For the text-containing cell, return its midpoint in (X, Y) coordinate format. 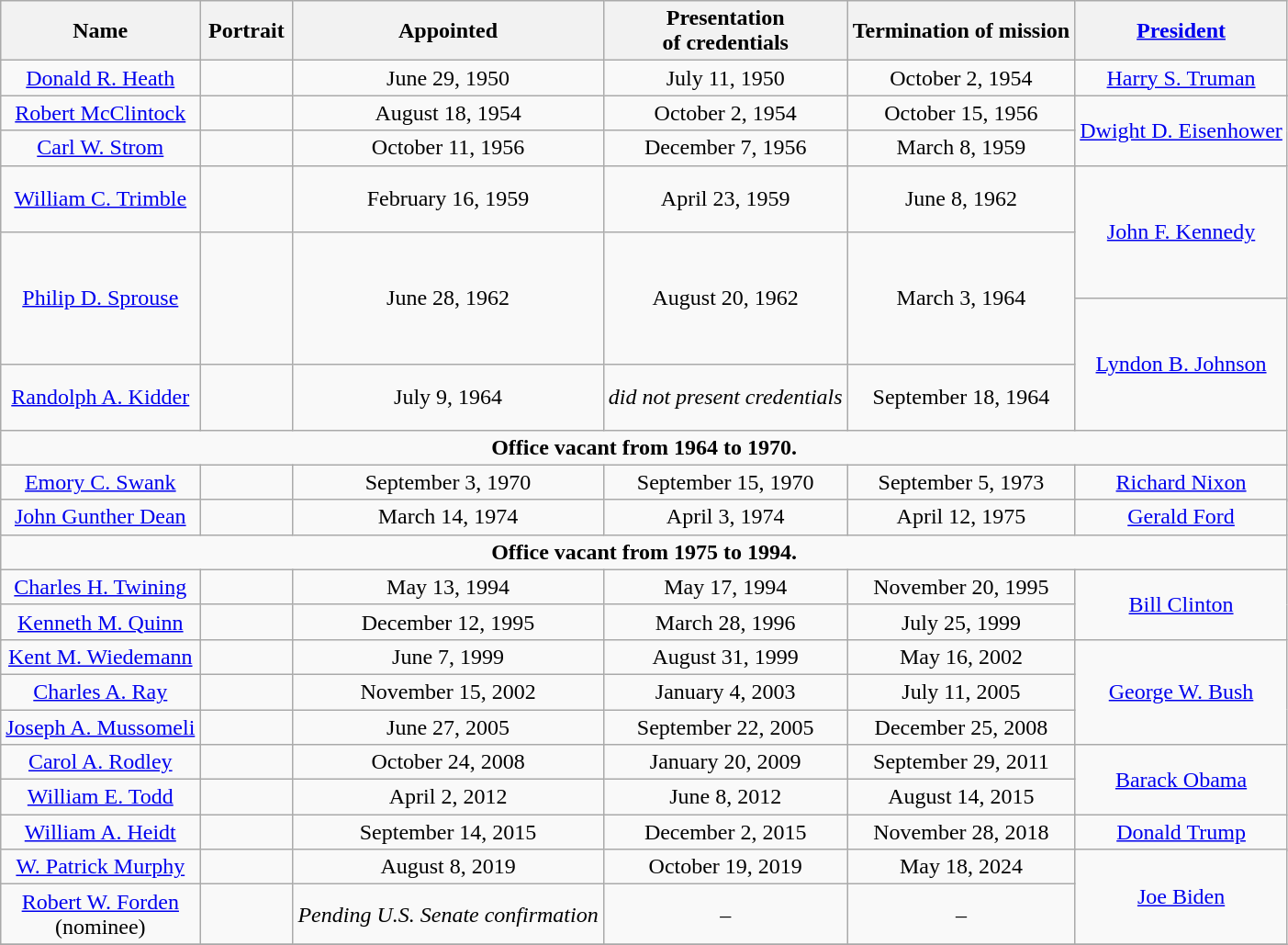
Joe Biden (1182, 896)
December 25, 2008 (961, 726)
Lyndon B. Johnson (1182, 364)
October 19, 2019 (725, 867)
October 15, 1956 (961, 113)
President (1182, 31)
July 11, 2005 (961, 692)
June 29, 1950 (448, 78)
October 11, 1956 (448, 148)
Joseph A. Mussomeli (101, 726)
June 8, 2012 (725, 797)
Carl W. Strom (101, 148)
William A. Heidt (101, 832)
January 20, 2009 (725, 762)
March 3, 1964 (961, 298)
June 27, 2005 (448, 726)
Office vacant from 1964 to 1970. (644, 447)
September 22, 2005 (725, 726)
Pending U.S. Senate confirmation (448, 915)
Presentationof credentials (725, 31)
Office vacant from 1975 to 1994. (644, 552)
Kent M. Wiedemann (101, 657)
September 5, 1973 (961, 482)
May 18, 2024 (961, 867)
May 16, 2002 (961, 657)
June 8, 1962 (961, 198)
George W. Bush (1182, 692)
August 14, 2015 (961, 797)
September 29, 2011 (961, 762)
September 14, 2015 (448, 832)
August 31, 1999 (725, 657)
W. Patrick Murphy (101, 867)
April 12, 1975 (961, 517)
June 7, 1999 (448, 657)
October 24, 2008 (448, 762)
Philip D. Sprouse (101, 298)
Robert W. Forden(nominee) (101, 915)
March 8, 1959 (961, 148)
Donald R. Heath (101, 78)
August 8, 2019 (448, 867)
Termination of mission (961, 31)
Dwight D. Eisenhower (1182, 130)
Donald Trump (1182, 832)
December 12, 1995 (448, 622)
May 13, 1994 (448, 587)
August 18, 1954 (448, 113)
Emory C. Swank (101, 482)
William E. Todd (101, 797)
March 14, 1974 (448, 517)
May 17, 1994 (725, 587)
Harry S. Truman (1182, 78)
August 20, 1962 (725, 298)
April 2, 2012 (448, 797)
March 28, 1996 (725, 622)
John F. Kennedy (1182, 231)
did not present credentials (725, 397)
January 4, 2003 (725, 692)
Bill Clinton (1182, 604)
Charles H. Twining (101, 587)
November 28, 2018 (961, 832)
Portrait (246, 31)
February 16, 1959 (448, 198)
John Gunther Dean (101, 517)
Appointed (448, 31)
Charles A. Ray (101, 692)
September 15, 1970 (725, 482)
November 20, 1995 (961, 587)
April 23, 1959 (725, 198)
November 15, 2002 (448, 692)
July 9, 1964 (448, 397)
June 28, 1962 (448, 298)
July 11, 1950 (725, 78)
Carol A. Rodley (101, 762)
December 2, 2015 (725, 832)
Richard Nixon (1182, 482)
December 7, 1956 (725, 148)
William C. Trimble (101, 198)
Kenneth M. Quinn (101, 622)
Robert McClintock (101, 113)
September 3, 1970 (448, 482)
Gerald Ford (1182, 517)
Randolph A. Kidder (101, 397)
July 25, 1999 (961, 622)
September 18, 1964 (961, 397)
Barack Obama (1182, 780)
Name (101, 31)
April 3, 1974 (725, 517)
